Find where the given text appears and provide that cell's center as (X, Y) coordinate. 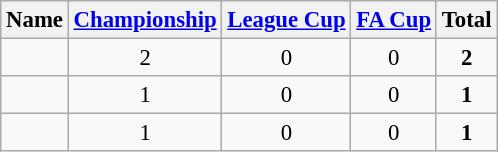
Championship (145, 20)
FA Cup (394, 20)
Total (466, 20)
Name (35, 20)
League Cup (286, 20)
